Capture the cell that displays the provided text and extract its [x, y] central coordinate. 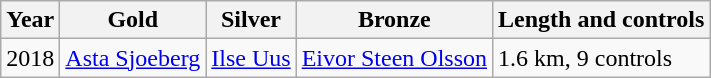
1.6 km, 9 controls [602, 58]
Gold [133, 20]
Ilse Uus [251, 58]
Bronze [394, 20]
Length and controls [602, 20]
Silver [251, 20]
Eivor Steen Olsson [394, 58]
Year [30, 20]
Asta Sjoeberg [133, 58]
2018 [30, 58]
